From the cell containing the given text, extract its center point as (X, Y) coordinate. 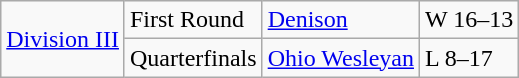
Ohio Wesleyan (340, 58)
W 16–13 (468, 20)
Division III (63, 39)
L 8–17 (468, 58)
Denison (340, 20)
Quarterfinals (193, 58)
First Round (193, 20)
